Pinpoint the cell where the given text exists, returning its [X, Y] midpoint coordinate. 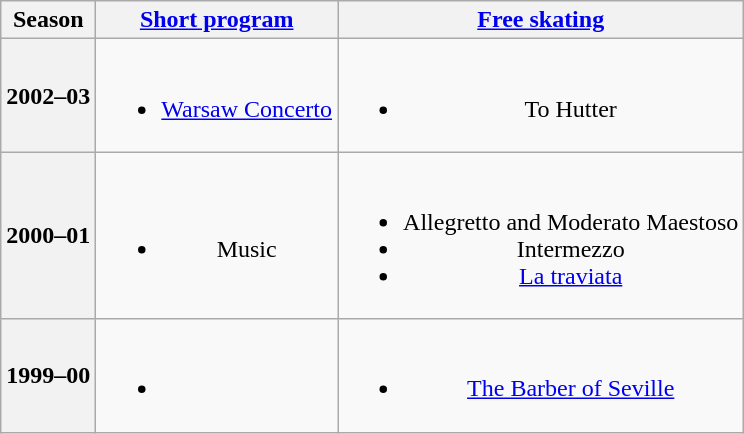
Free skating [541, 20]
1999–00 [48, 376]
To Hutter [541, 96]
Warsaw Concerto [217, 96]
2000–01 [48, 236]
Allegretto and Moderato Maestoso Intermezzo La traviata [541, 236]
The Barber of Seville [541, 376]
2002–03 [48, 96]
Short program [217, 20]
Season [48, 20]
Music [217, 236]
